Determine the (x, y) coordinate at the center of the cell enclosing the given text.  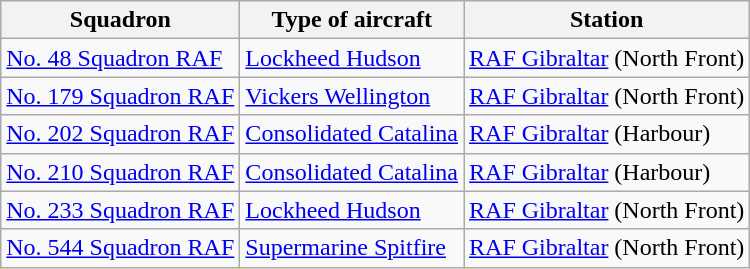
Vickers Wellington (352, 96)
No. 233 Squadron RAF (120, 210)
Supermarine Spitfire (352, 248)
Station (607, 20)
No. 544 Squadron RAF (120, 248)
Squadron (120, 20)
Type of aircraft (352, 20)
No. 48 Squadron RAF (120, 58)
No. 210 Squadron RAF (120, 172)
No. 202 Squadron RAF (120, 134)
No. 179 Squadron RAF (120, 96)
